Scan for the cell matching the given text and deliver its (X, Y) coordinate at center. 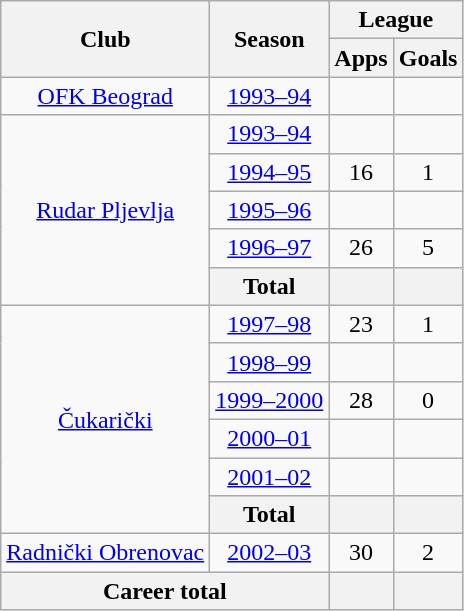
League (396, 20)
30 (361, 553)
2 (428, 553)
Radnički Obrenovac (106, 553)
Čukarički (106, 419)
Career total (165, 591)
23 (361, 324)
0 (428, 400)
OFK Beograd (106, 96)
Goals (428, 58)
2002–03 (270, 553)
Apps (361, 58)
1994–95 (270, 172)
1996–97 (270, 248)
2001–02 (270, 477)
5 (428, 248)
Season (270, 39)
2000–01 (270, 438)
1998–99 (270, 362)
28 (361, 400)
1999–2000 (270, 400)
Rudar Pljevlja (106, 210)
1997–98 (270, 324)
16 (361, 172)
26 (361, 248)
Club (106, 39)
1995–96 (270, 210)
